Extract the [x, y] coordinate from the center of the cell holding the provided text.  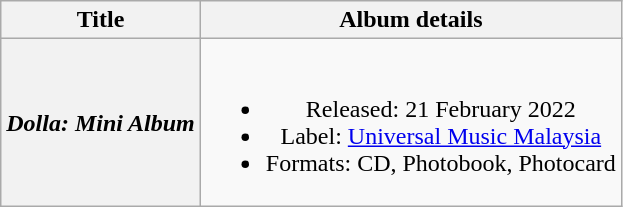
Dolla: Mini Album [101, 122]
Album details [410, 20]
Released: 21 February 2022Label: Universal Music MalaysiaFormats: CD, Photobook, Photocard [410, 122]
Title [101, 20]
